Locate the cell with the specified text and output its (X, Y) center coordinate. 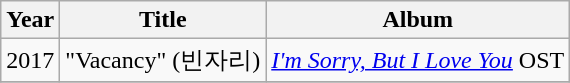
Title (163, 20)
Year (30, 20)
"Vacancy" (빈자리) (163, 60)
I'm Sorry, But I Love You OST (418, 60)
2017 (30, 60)
Album (418, 20)
